Return the [X, Y] coordinate for the center point of the cell that contains the specified text.  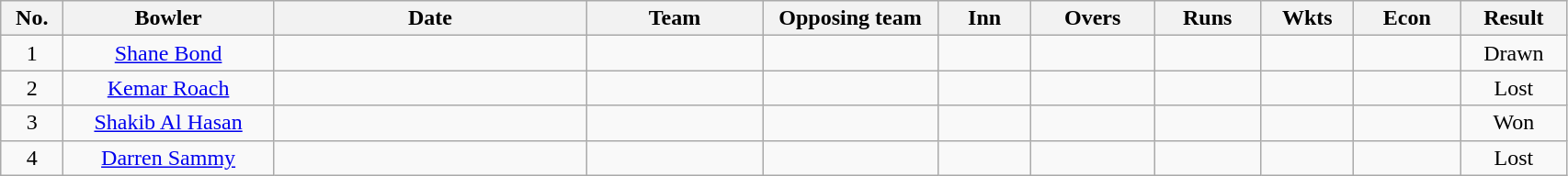
1 [32, 53]
Wkts [1307, 18]
3 [32, 123]
Shakib Al Hasan [169, 123]
Darren Sammy [169, 158]
Result [1514, 18]
2 [32, 88]
Team [675, 18]
Bowler [169, 18]
4 [32, 158]
Econ [1407, 18]
Kemar Roach [169, 88]
Shane Bond [169, 53]
Won [1514, 123]
Drawn [1514, 53]
Opposing team [851, 18]
No. [32, 18]
Inn [985, 18]
Runs [1208, 18]
Date [430, 18]
Overs [1093, 18]
